Scan for the cell matching the given text and deliver its (x, y) coordinate at center. 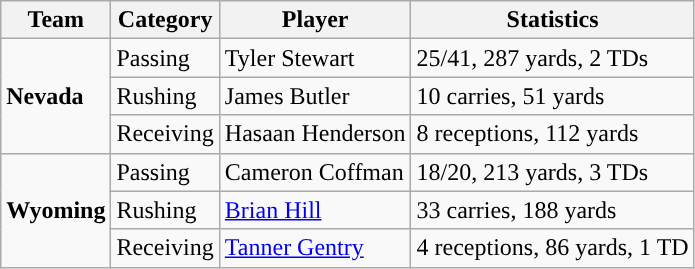
Category (165, 20)
Statistics (552, 20)
James Butler (315, 96)
Tyler Stewart (315, 58)
Team (56, 20)
Player (315, 20)
Cameron Coffman (315, 172)
18/20, 213 yards, 3 TDs (552, 172)
33 carries, 188 yards (552, 210)
Wyoming (56, 210)
8 receptions, 112 yards (552, 134)
Tanner Gentry (315, 248)
25/41, 287 yards, 2 TDs (552, 58)
Brian Hill (315, 210)
10 carries, 51 yards (552, 96)
Hasaan Henderson (315, 134)
4 receptions, 86 yards, 1 TD (552, 248)
Nevada (56, 96)
